Scan for the cell matching the given text and deliver its [x, y] coordinate at center. 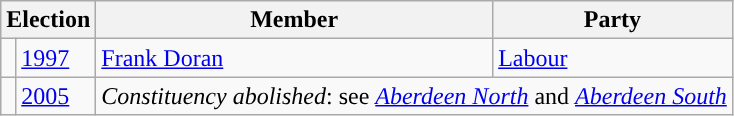
Constituency abolished: see Aberdeen North and Aberdeen South [414, 96]
Election [48, 20]
Party [613, 20]
Frank Doran [294, 58]
1997 [56, 58]
Member [294, 20]
Labour [613, 58]
2005 [56, 96]
